Capture the cell that displays the provided text and extract its (x, y) central coordinate. 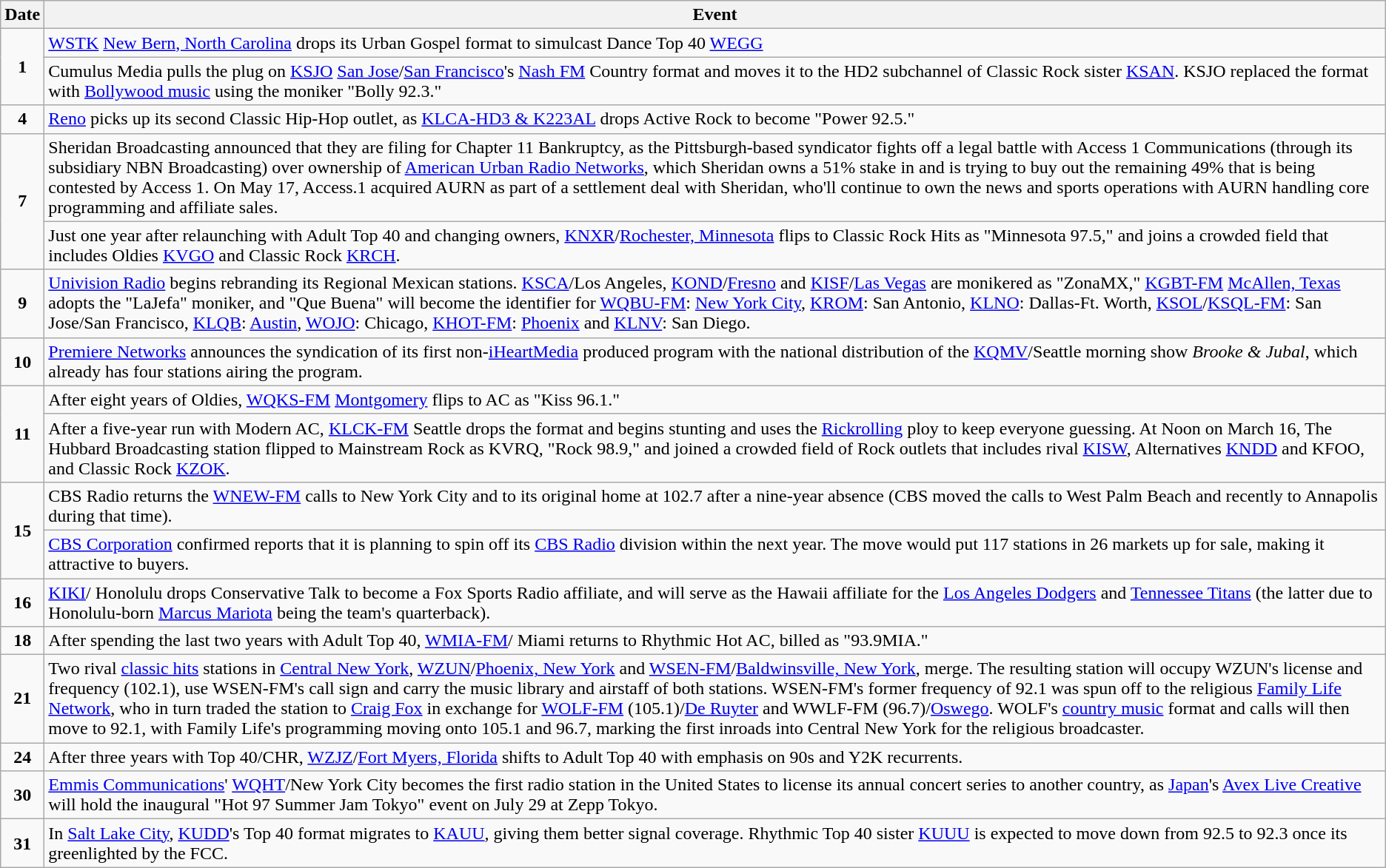
After spending the last two years with Adult Top 40, WMIA-FM/ Miami returns to Rhythmic Hot AC, billed as "93.9MIA." (715, 641)
Reno picks up its second Classic Hip-Hop outlet, as KLCA-HD3 & K223AL drops Active Rock to become "Power 92.5." (715, 119)
18 (22, 641)
9 (22, 303)
1 (22, 67)
15 (22, 530)
21 (22, 699)
WSTK New Bern, North Carolina drops its Urban Gospel format to simulcast Dance Top 40 WEGG (715, 43)
After eight years of Oldies, WQKS-FM Montgomery flips to AC as "Kiss 96.1." (715, 400)
31 (22, 844)
Event (715, 15)
24 (22, 757)
Date (22, 15)
16 (22, 602)
After three years with Top 40/CHR, WZJZ/Fort Myers, Florida shifts to Adult Top 40 with emphasis on 90s and Y2K recurrents. (715, 757)
7 (22, 201)
11 (22, 434)
30 (22, 795)
10 (22, 361)
4 (22, 119)
